Capture the cell that displays the provided text and extract its (x, y) central coordinate. 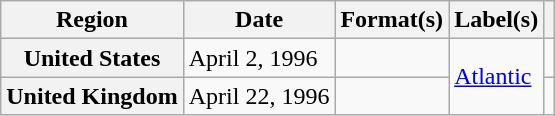
Region (92, 20)
April 2, 1996 (259, 58)
Date (259, 20)
United Kingdom (92, 96)
United States (92, 58)
Label(s) (496, 20)
April 22, 1996 (259, 96)
Format(s) (392, 20)
Atlantic (496, 77)
